Output the (X, Y) coordinate of the center of the cell containing the given text.  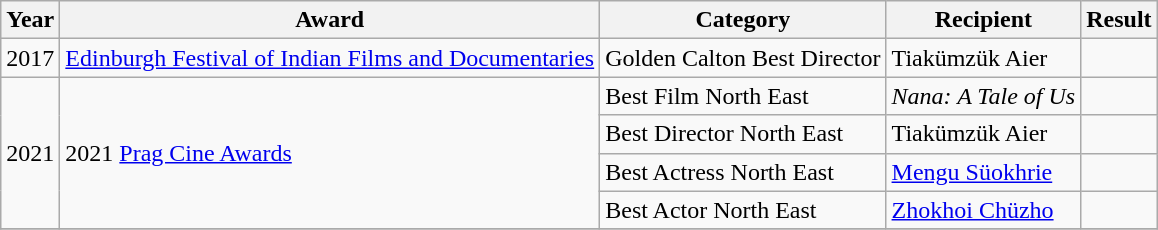
Golden Calton Best Director (743, 58)
Award (330, 20)
Result (1119, 20)
Category (743, 20)
Best Film North East (743, 96)
2021 (30, 153)
Best Actress North East (743, 172)
2017 (30, 58)
Mengu Süokhrie (984, 172)
Recipient (984, 20)
Nana: A Tale of Us (984, 96)
Zhokhoi Chüzho (984, 210)
Edinburgh Festival of Indian Films and Documentaries (330, 58)
Year (30, 20)
Best Director North East (743, 134)
Best Actor North East (743, 210)
2021 Prag Cine Awards (330, 153)
